Detect which cell encompasses the target text, then output its [X, Y] center coordinate. 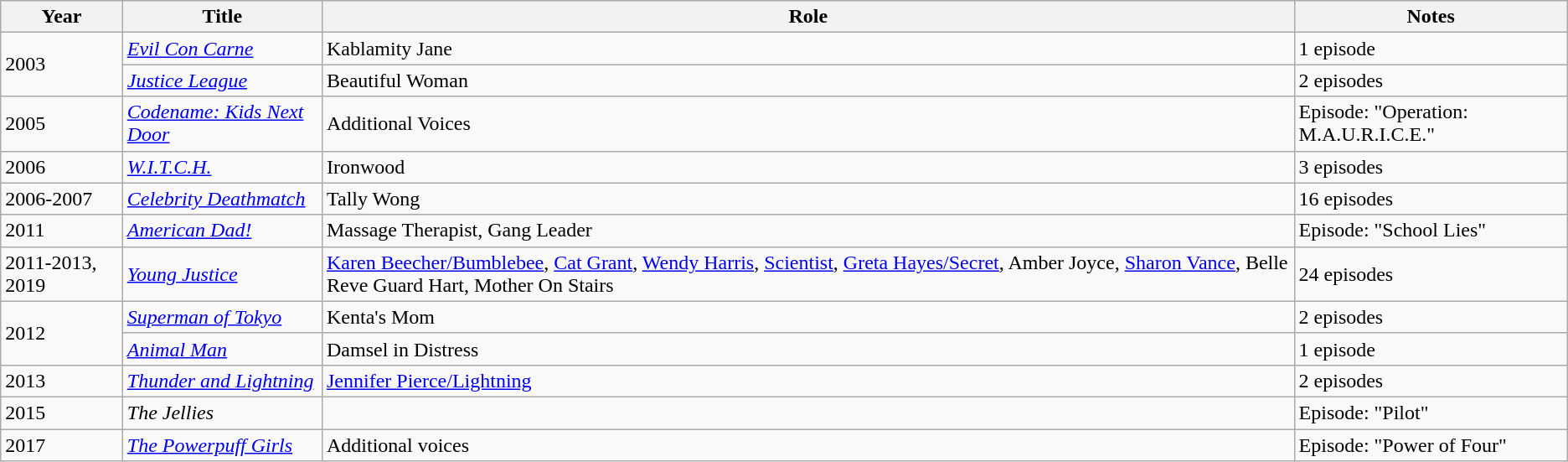
2015 [62, 413]
W.I.T.C.H. [222, 167]
Role [807, 17]
Massage Therapist, Gang Leader [807, 231]
The Jellies [222, 413]
Superman of Tokyo [222, 317]
Kablamity Jane [807, 49]
16 episodes [1431, 199]
Notes [1431, 17]
Year [62, 17]
2003 [62, 65]
Additional voices [807, 445]
Episode: "School Lies" [1431, 231]
Animal Man [222, 349]
Young Justice [222, 273]
Codename: Kids Next Door [222, 124]
Tally Wong [807, 199]
Damsel in Distress [807, 349]
24 episodes [1431, 273]
3 episodes [1431, 167]
Episode: "Operation: M.A.U.R.I.C.E." [1431, 124]
2011 [62, 231]
Additional Voices [807, 124]
Evil Con Carne [222, 49]
2013 [62, 381]
2017 [62, 445]
2006-2007 [62, 199]
Justice League [222, 80]
Thunder and Lightning [222, 381]
Karen Beecher/Bumblebee, Cat Grant, Wendy Harris, Scientist, Greta Hayes/Secret, Amber Joyce, Sharon Vance, Belle Reve Guard Hart, Mother On Stairs [807, 273]
2005 [62, 124]
Beautiful Woman [807, 80]
Episode: "Pilot" [1431, 413]
Title [222, 17]
2006 [62, 167]
Celebrity Deathmatch [222, 199]
Episode: "Power of Four" [1431, 445]
Ironwood [807, 167]
The Powerpuff Girls [222, 445]
American Dad! [222, 231]
2012 [62, 333]
2011-2013, 2019 [62, 273]
Jennifer Pierce/Lightning [807, 381]
Kenta's Mom [807, 317]
